Extract the (X, Y) coordinate from the center of the cell holding the provided text.  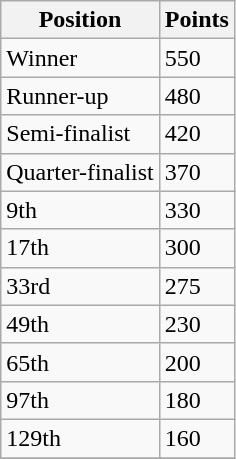
330 (196, 210)
65th (80, 362)
160 (196, 438)
275 (196, 286)
9th (80, 210)
Points (196, 20)
49th (80, 324)
200 (196, 362)
300 (196, 248)
Quarter-finalist (80, 172)
129th (80, 438)
550 (196, 58)
Semi-finalist (80, 134)
17th (80, 248)
180 (196, 400)
97th (80, 400)
420 (196, 134)
Runner-up (80, 96)
Position (80, 20)
230 (196, 324)
370 (196, 172)
33rd (80, 286)
480 (196, 96)
Winner (80, 58)
